Return [X, Y] of the center of cell containing provided text 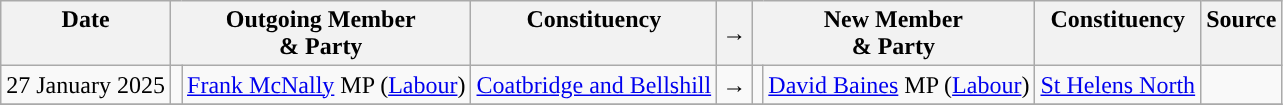
Date [86, 34]
27 January 2025 [86, 85]
David Baines MP (Labour) [899, 85]
St Helens North [1118, 85]
Coatbridge and Bellshill [594, 85]
Frank McNally MP (Labour) [326, 85]
New Member& Party [894, 34]
Outgoing Member& Party [320, 34]
Source [1242, 34]
